Provide the [x, y] coordinate of the cell's center where the given text is located.  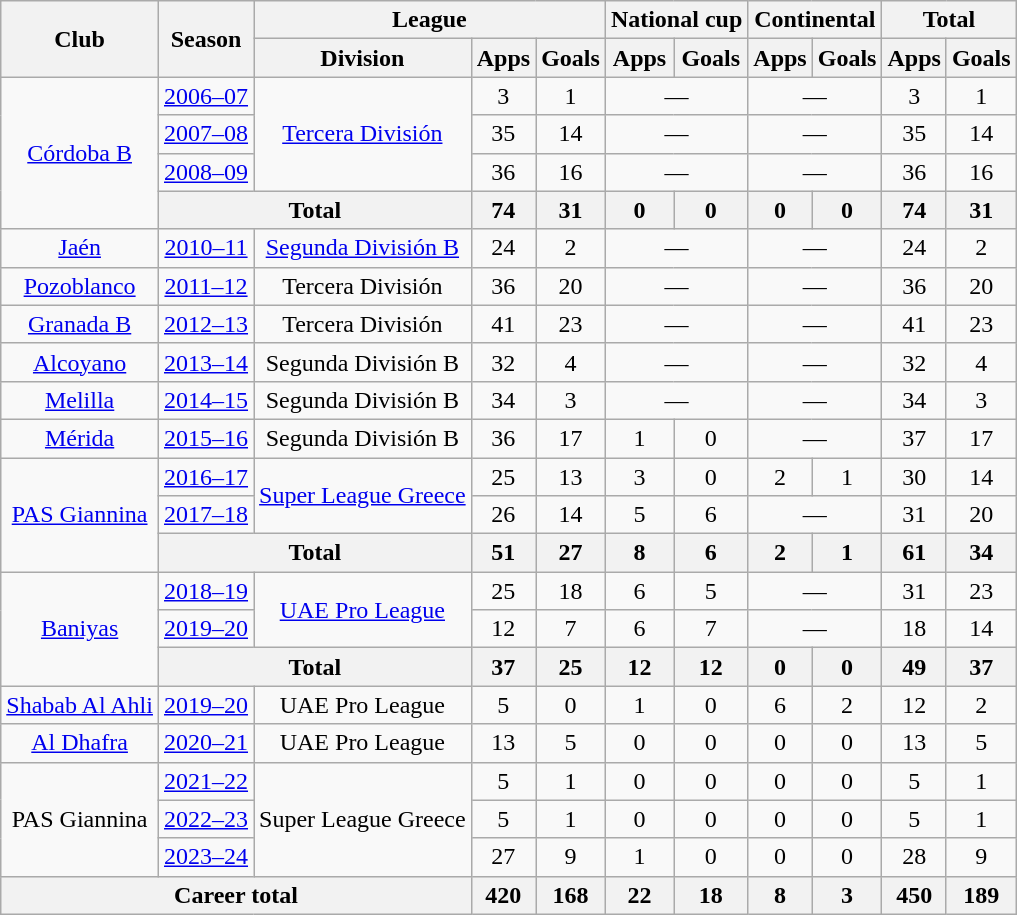
League [430, 20]
2015–16 [206, 438]
26 [503, 515]
2017–18 [206, 515]
49 [914, 667]
2012–13 [206, 324]
2016–17 [206, 477]
Pozoblanco [80, 286]
Jaén [80, 248]
Al Dhafra [80, 743]
51 [503, 553]
2020–21 [206, 743]
2018–19 [206, 591]
2008–09 [206, 172]
Shabab Al Ahli [80, 705]
Melilla [80, 400]
Granada B [80, 324]
22 [639, 895]
189 [981, 895]
2011–12 [206, 286]
2014–15 [206, 400]
Continental [815, 20]
Career total [236, 895]
28 [914, 857]
2013–14 [206, 362]
450 [914, 895]
National cup [676, 20]
2010–11 [206, 248]
Alcoyano [80, 362]
61 [914, 553]
2007–08 [206, 134]
2022–23 [206, 819]
Season [206, 39]
2021–22 [206, 781]
Club [80, 39]
420 [503, 895]
Córdoba B [80, 153]
Baniyas [80, 629]
30 [914, 477]
2023–24 [206, 857]
Division [363, 58]
Mérida [80, 438]
2006–07 [206, 96]
168 [571, 895]
